Extract the [x, y] coordinate from the center of the cell holding the provided text.  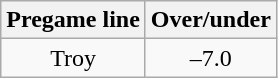
Pregame line [74, 20]
–7.0 [210, 58]
Troy [74, 58]
Over/under [210, 20]
